From the cell containing the given text, extract its center point as [x, y] coordinate. 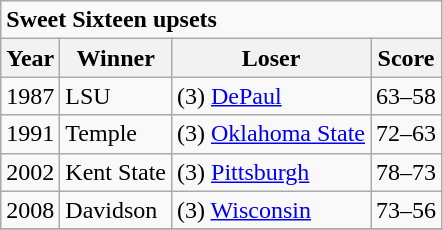
Davidson [116, 210]
78–73 [406, 172]
63–58 [406, 96]
72–63 [406, 134]
1987 [30, 96]
Sweet Sixteen upsets [222, 20]
Winner [116, 58]
Kent State [116, 172]
2008 [30, 210]
(3) Wisconsin [272, 210]
73–56 [406, 210]
(3) Oklahoma State [272, 134]
LSU [116, 96]
(3) Pittsburgh [272, 172]
Score [406, 58]
Year [30, 58]
1991 [30, 134]
(3) DePaul [272, 96]
2002 [30, 172]
Loser [272, 58]
Temple [116, 134]
